Search for the cell housing the specified text and yield its [X, Y] center coordinate. 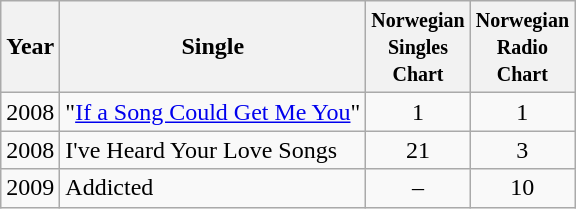
I've Heard Your Love Songs [213, 150]
10 [522, 188]
Year [30, 47]
21 [418, 150]
Addicted [213, 188]
– [418, 188]
Norwegian Radio Chart [522, 47]
"If a Song Could Get Me You" [213, 112]
Single [213, 47]
3 [522, 150]
2009 [30, 188]
Norwegian Singles Chart [418, 47]
